Locate the cell with the specified text and output its [x, y] center coordinate. 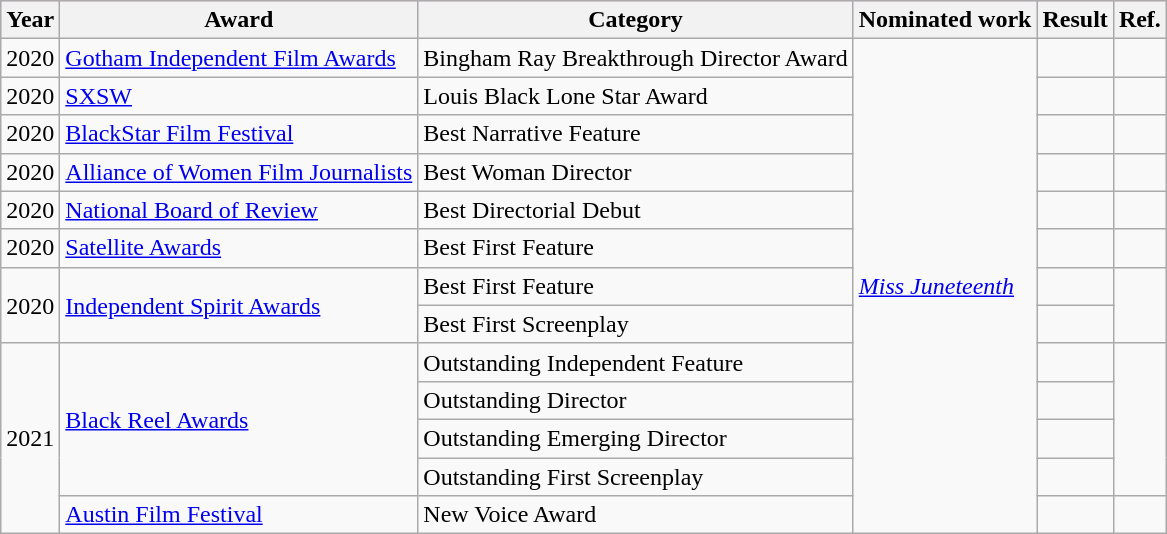
Award [239, 20]
Year [30, 20]
Outstanding Director [636, 400]
Best Woman Director [636, 172]
Louis Black Lone Star Award [636, 96]
Nominated work [945, 20]
Miss Juneteenth [945, 286]
Gotham Independent Film Awards [239, 58]
Alliance of Women Film Journalists [239, 172]
National Board of Review [239, 210]
Outstanding Independent Feature [636, 362]
2021 [30, 438]
Satellite Awards [239, 248]
Austin Film Festival [239, 515]
Black Reel Awards [239, 419]
Best Narrative Feature [636, 134]
Bingham Ray Breakthrough Director Award [636, 58]
Best First Screenplay [636, 324]
Result [1075, 20]
Outstanding First Screenplay [636, 477]
Best Directorial Debut [636, 210]
Category [636, 20]
Ref. [1140, 20]
BlackStar Film Festival [239, 134]
Independent Spirit Awards [239, 305]
SXSW [239, 96]
Outstanding Emerging Director [636, 438]
New Voice Award [636, 515]
